Provide the (x, y) coordinate of the cell's center where the given text is located.  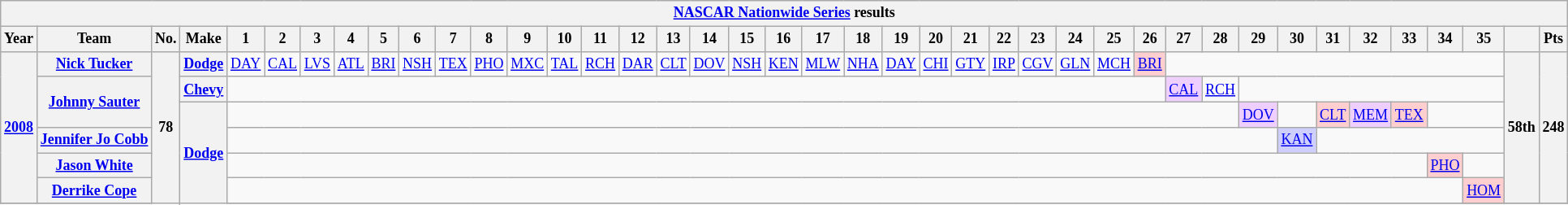
NHA (864, 63)
CHI (936, 63)
2 (282, 39)
Jennifer Jo Cobb (94, 140)
31 (1333, 39)
32 (1371, 39)
MXC (528, 63)
Pts (1553, 39)
Year (19, 39)
2008 (19, 127)
GLN (1075, 63)
21 (971, 39)
11 (601, 39)
34 (1445, 39)
Make (204, 39)
58th (1521, 127)
10 (564, 39)
GTY (971, 63)
33 (1409, 39)
16 (783, 39)
1 (246, 39)
Nick Tucker (94, 63)
MEM (1371, 114)
26 (1149, 39)
No. (166, 39)
8 (489, 39)
6 (417, 39)
27 (1183, 39)
4 (351, 39)
17 (823, 39)
NASCAR Nationwide Series results (784, 13)
19 (901, 39)
9 (528, 39)
DAR (638, 63)
30 (1297, 39)
20 (936, 39)
7 (453, 39)
24 (1075, 39)
14 (709, 39)
Team (94, 39)
18 (864, 39)
MLW (823, 63)
ATL (351, 63)
IRP (1005, 63)
29 (1258, 39)
KEN (783, 63)
35 (1484, 39)
Derrike Cope (94, 190)
HOM (1484, 190)
12 (638, 39)
248 (1553, 127)
13 (674, 39)
MCH (1114, 63)
23 (1037, 39)
25 (1114, 39)
Johnny Sauter (94, 102)
KAN (1297, 140)
TAL (564, 63)
28 (1221, 39)
15 (747, 39)
78 (166, 127)
LVS (317, 63)
Chevy (204, 89)
CGV (1037, 63)
Jason White (94, 166)
3 (317, 39)
22 (1005, 39)
5 (383, 39)
